Capture the cell that displays the provided text and extract its (x, y) central coordinate. 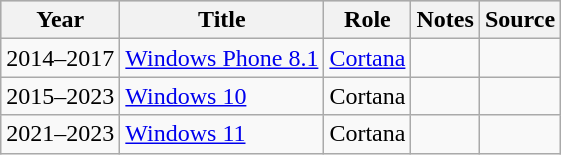
Role (368, 20)
Windows 11 (222, 134)
Source (520, 20)
2014–2017 (60, 58)
2015–2023 (60, 96)
Year (60, 20)
Title (222, 20)
Windows 10 (222, 96)
Windows Phone 8.1 (222, 58)
Notes (445, 20)
2021–2023 (60, 134)
